Capture the cell that displays the provided text and extract its (x, y) central coordinate. 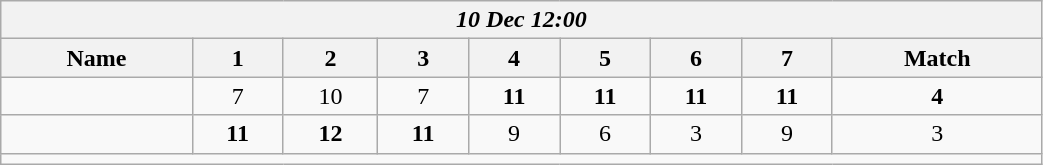
1 (238, 58)
Match (937, 58)
5 (606, 58)
10 Dec 12:00 (522, 20)
2 (330, 58)
10 (330, 96)
12 (330, 134)
Name (96, 58)
